For the text-containing cell, return its midpoint in [X, Y] coordinate format. 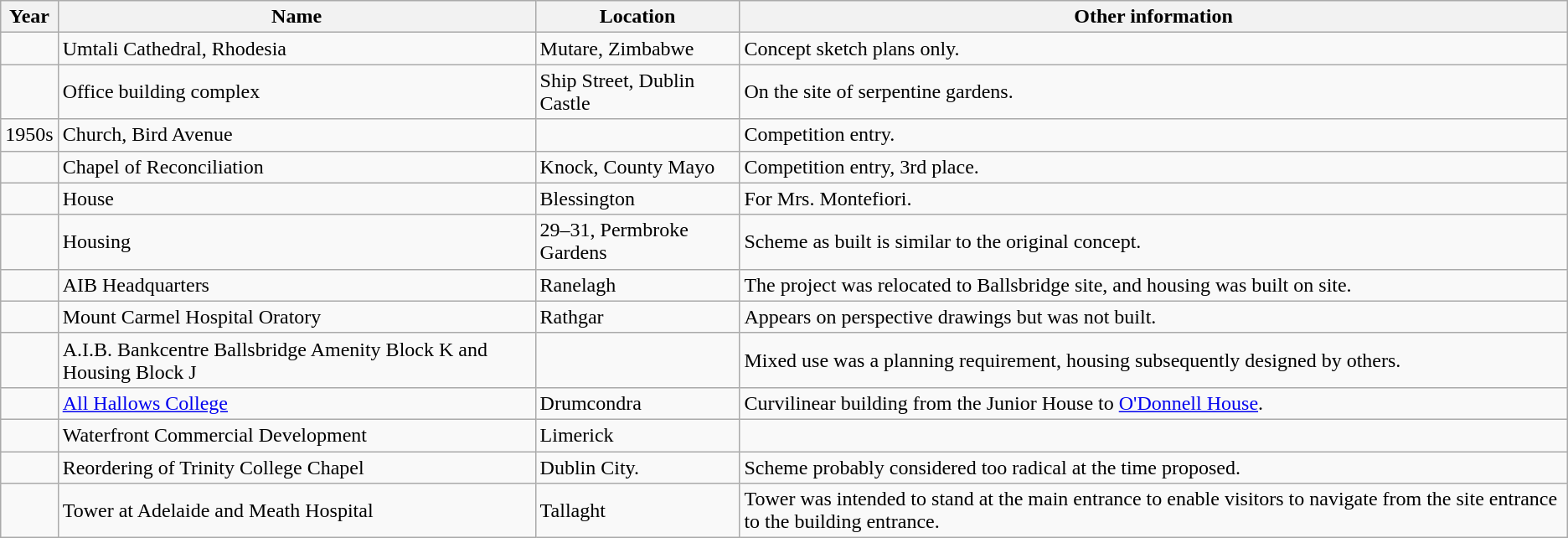
Mount Carmel Hospital Oratory [297, 317]
House [297, 199]
Mutare, Zimbabwe [637, 49]
For Mrs. Montefiori. [1153, 199]
All Hallows College [297, 403]
Waterfront Commercial Development [297, 435]
1950s [29, 135]
Housing [297, 241]
AIB Headquarters [297, 285]
Concept sketch plans only. [1153, 49]
On the site of serpentine gardens. [1153, 92]
A.I.B. Bankcentre Ballsbridge Amenity Block K and Housing Block J [297, 360]
Name [297, 17]
Scheme probably considered too radical at the time proposed. [1153, 467]
Church, Bird Avenue [297, 135]
Blessington [637, 199]
Rathgar [637, 317]
Drumcondra [637, 403]
Competition entry. [1153, 135]
Reordering of Trinity College Chapel [297, 467]
The project was relocated to Ballsbridge site, and housing was built on site. [1153, 285]
Location [637, 17]
Ranelagh [637, 285]
29–31, Permbroke Gardens [637, 241]
Office building complex [297, 92]
Scheme as built is similar to the original concept. [1153, 241]
Tower at Adelaide and Meath Hospital [297, 511]
Other information [1153, 17]
Curvilinear building from the Junior House to O'Donnell House. [1153, 403]
Dublin City. [637, 467]
Tower was intended to stand at the main entrance to enable visitors to navigate from the site entrance to the building entrance. [1153, 511]
Mixed use was a planning requirement, housing subsequently designed by others. [1153, 360]
Competition entry, 3rd place. [1153, 167]
Limerick [637, 435]
Appears on perspective drawings but was not built. [1153, 317]
Umtali Cathedral, Rhodesia [297, 49]
Chapel of Reconciliation [297, 167]
Year [29, 17]
Knock, County Mayo [637, 167]
Ship Street, Dublin Castle [637, 92]
Tallaght [637, 511]
